Scan for the cell matching the given text and deliver its [X, Y] coordinate at center. 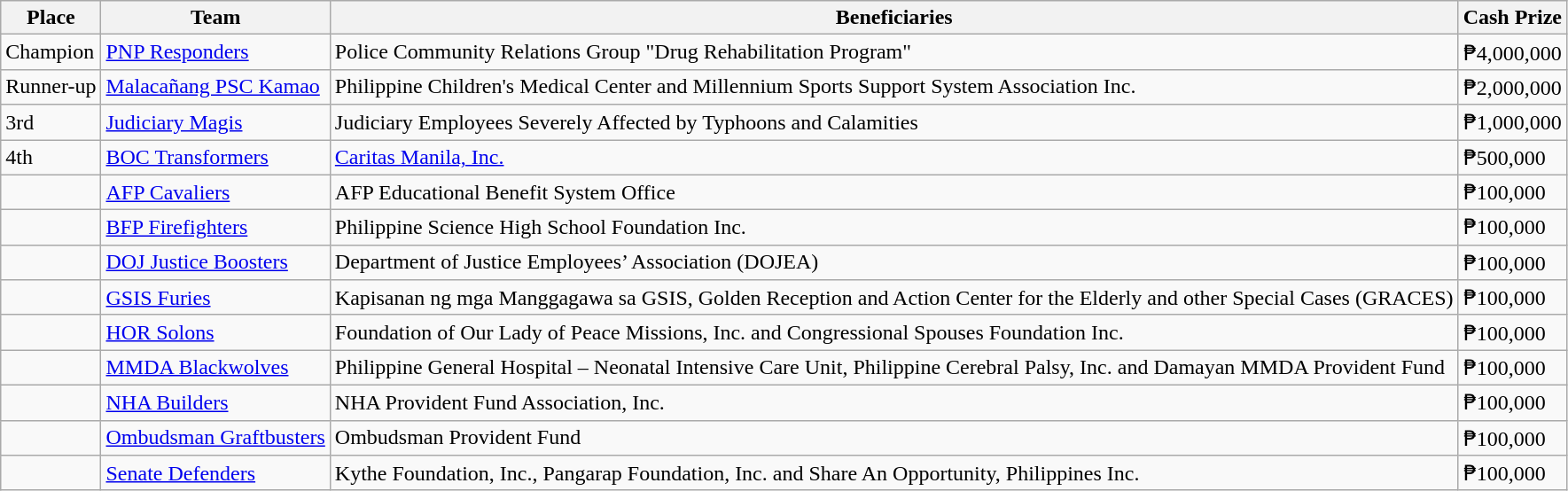
3rd [51, 122]
HOR Solons [215, 332]
PNP Responders [215, 52]
DOJ Justice Boosters [215, 262]
MMDA Blackwolves [215, 368]
Kythe Foundation, Inc., Pangarap Foundation, Inc. and Share An Opportunity, Philippines Inc. [893, 473]
GSIS Furies [215, 298]
NHA Provident Fund Association, Inc. [893, 402]
Caritas Manila, Inc. [893, 158]
AFP Cavaliers [215, 192]
₱500,000 [1512, 158]
4th [51, 158]
Place [51, 18]
Malacañang PSC Kamao [215, 87]
Beneficiaries [893, 18]
Philippine General Hospital – Neonatal Intensive Care Unit, Philippine Cerebral Palsy, Inc. and Damayan MMDA Provident Fund [893, 368]
BFP Firefighters [215, 228]
Runner-up [51, 87]
Philippine Science High School Foundation Inc. [893, 228]
Team [215, 18]
₱2,000,000 [1512, 87]
Senate Defenders [215, 473]
Cash Prize [1512, 18]
Department of Justice Employees’ Association (DOJEA) [893, 262]
NHA Builders [215, 402]
Judiciary Employees Severely Affected by Typhoons and Calamities [893, 122]
Foundation of Our Lady of Peace Missions, Inc. and Congressional Spouses Foundation Inc. [893, 332]
Judiciary Magis [215, 122]
Ombudsman Provident Fund [893, 438]
₱1,000,000 [1512, 122]
AFP Educational Benefit System Office [893, 192]
₱4,000,000 [1512, 52]
Ombudsman Graftbusters [215, 438]
Police Community Relations Group "Drug Rehabilitation Program" [893, 52]
Kapisanan ng mga Manggagawa sa GSIS, Golden Reception and Action Center for the Elderly and other Special Cases (GRACES) [893, 298]
Champion [51, 52]
Philippine Children's Medical Center and Millennium Sports Support System Association Inc. [893, 87]
BOC Transformers [215, 158]
